Identify which cell holds the provided text, then report its (X, Y) central coordinate. 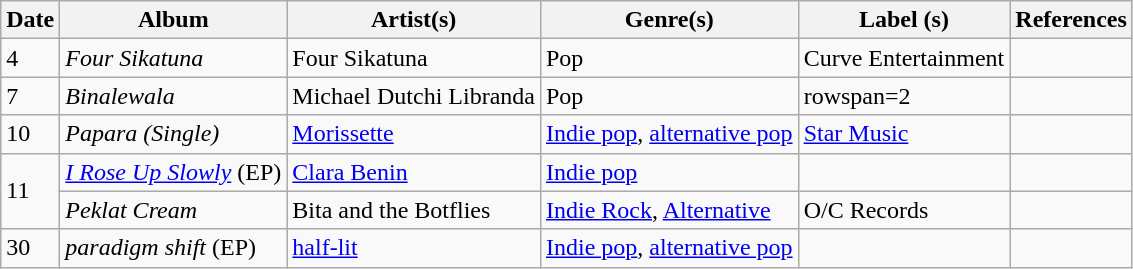
rowspan=2 (904, 96)
Date (30, 20)
half-lit (414, 248)
Michael Dutchi Libranda (414, 96)
paradigm shift (EP) (174, 248)
Papara (Single) (174, 134)
I Rose Up Slowly (EP) (174, 172)
O/C Records (904, 210)
Clara Benin (414, 172)
Artist(s) (414, 20)
10 (30, 134)
Indie pop (669, 172)
4 (30, 58)
Binalewala (174, 96)
Peklat Cream (174, 210)
Genre(s) (669, 20)
Morissette (414, 134)
References (1072, 20)
7 (30, 96)
Star Music (904, 134)
Curve Entertainment (904, 58)
11 (30, 191)
Indie Rock, Alternative (669, 210)
30 (30, 248)
Label (s) (904, 20)
Album (174, 20)
Bita and the Botflies (414, 210)
